Extract the (x, y) coordinate from the center of the cell holding the provided text.  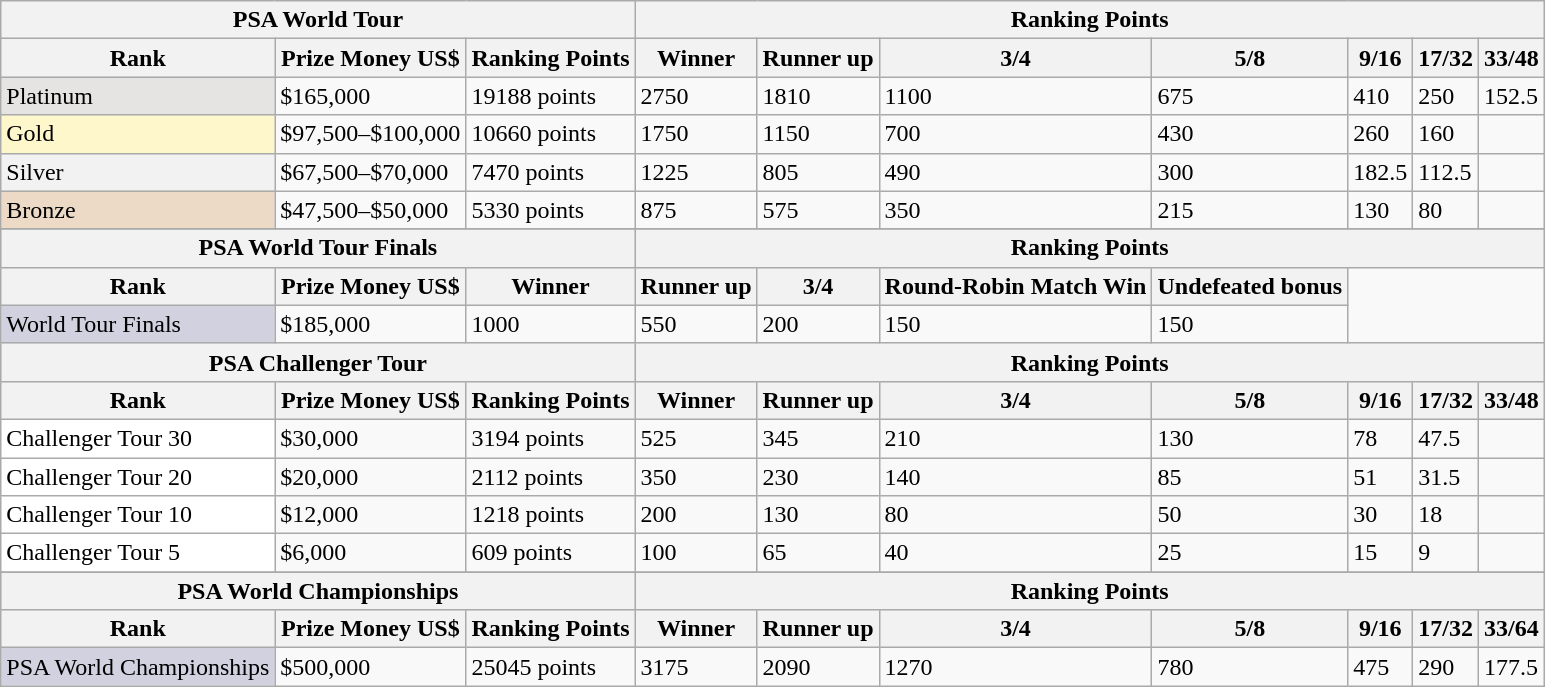
575 (818, 210)
25 (1250, 553)
Bronze (138, 210)
140 (1016, 477)
30 (1380, 515)
290 (1446, 667)
1270 (1016, 667)
Challenger Tour 5 (138, 553)
3194 points (550, 438)
300 (1250, 172)
152.5 (1512, 96)
780 (1250, 667)
65 (818, 553)
3175 (696, 667)
2750 (696, 96)
1000 (550, 324)
215 (1250, 210)
1225 (696, 172)
430 (1250, 134)
805 (818, 172)
260 (1380, 134)
1100 (1016, 96)
40 (1016, 553)
31.5 (1446, 477)
100 (696, 553)
$47,500–$50,000 (370, 210)
160 (1446, 134)
PSA World Tour (318, 20)
$185,000 (370, 324)
5330 points (550, 210)
410 (1380, 96)
475 (1380, 667)
25045 points (550, 667)
875 (696, 210)
1218 points (550, 515)
Silver (138, 172)
$20,000 (370, 477)
85 (1250, 477)
210 (1016, 438)
Round-Robin Match Win (1016, 286)
$165,000 (370, 96)
675 (1250, 96)
$67,500–$70,000 (370, 172)
$6,000 (370, 553)
Challenger Tour 10 (138, 515)
9 (1446, 553)
33/64 (1512, 629)
Challenger Tour 20 (138, 477)
550 (696, 324)
2090 (818, 667)
Gold (138, 134)
$500,000 (370, 667)
182.5 (1380, 172)
Undefeated bonus (1250, 286)
PSA World Tour Finals (318, 248)
18 (1446, 515)
47.5 (1446, 438)
1150 (818, 134)
10660 points (550, 134)
Challenger Tour 30 (138, 438)
1810 (818, 96)
19188 points (550, 96)
2112 points (550, 477)
$30,000 (370, 438)
525 (696, 438)
15 (1380, 553)
$12,000 (370, 515)
7470 points (550, 172)
609 points (550, 553)
345 (818, 438)
230 (818, 477)
177.5 (1512, 667)
112.5 (1446, 172)
Platinum (138, 96)
250 (1446, 96)
World Tour Finals (138, 324)
1750 (696, 134)
700 (1016, 134)
78 (1380, 438)
PSA Challenger Tour (318, 362)
490 (1016, 172)
50 (1250, 515)
51 (1380, 477)
$97,500–$100,000 (370, 134)
